From the cell containing the given text, extract its center point as (X, Y) coordinate. 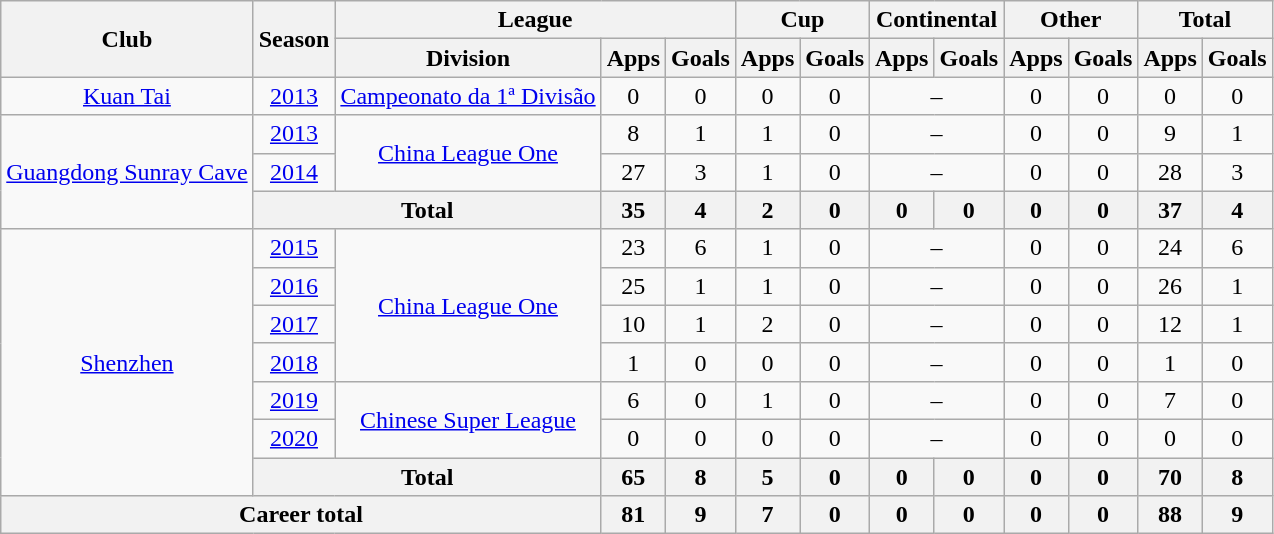
35 (633, 210)
2014 (294, 172)
2015 (294, 248)
Career total (301, 515)
81 (633, 515)
Shenzhen (127, 362)
Chinese Super League (468, 419)
Club (127, 39)
12 (1170, 324)
2020 (294, 438)
65 (633, 477)
Campeonato da 1ª Divisão (468, 96)
28 (1170, 172)
2018 (294, 362)
70 (1170, 477)
24 (1170, 248)
2017 (294, 324)
2019 (294, 400)
23 (633, 248)
Kuan Tai (127, 96)
27 (633, 172)
37 (1170, 210)
26 (1170, 286)
25 (633, 286)
5 (767, 477)
Division (468, 58)
Guangdong Sunray Cave (127, 172)
88 (1170, 515)
Cup (802, 20)
2016 (294, 286)
10 (633, 324)
League (535, 20)
Continental (937, 20)
Other (1071, 20)
Season (294, 39)
